Locate the cell with the specified text and output its [x, y] center coordinate. 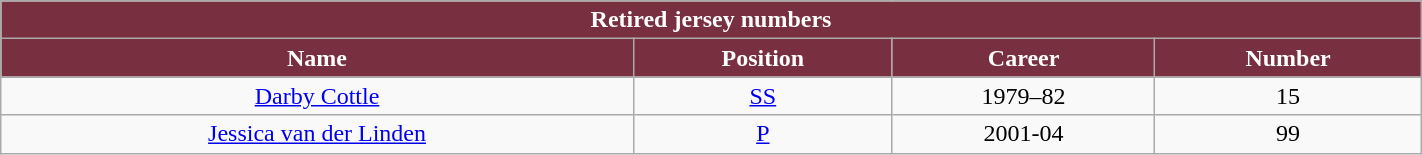
Position [762, 58]
Name [318, 58]
Career [1024, 58]
Darby Cottle [318, 96]
Jessica van der Linden [318, 134]
15 [1288, 96]
99 [1288, 134]
P [762, 134]
Retired jersey numbers [711, 20]
Number [1288, 58]
2001-04 [1024, 134]
SS [762, 96]
1979–82 [1024, 96]
